From the cell containing the given text, extract its center point as [X, Y] coordinate. 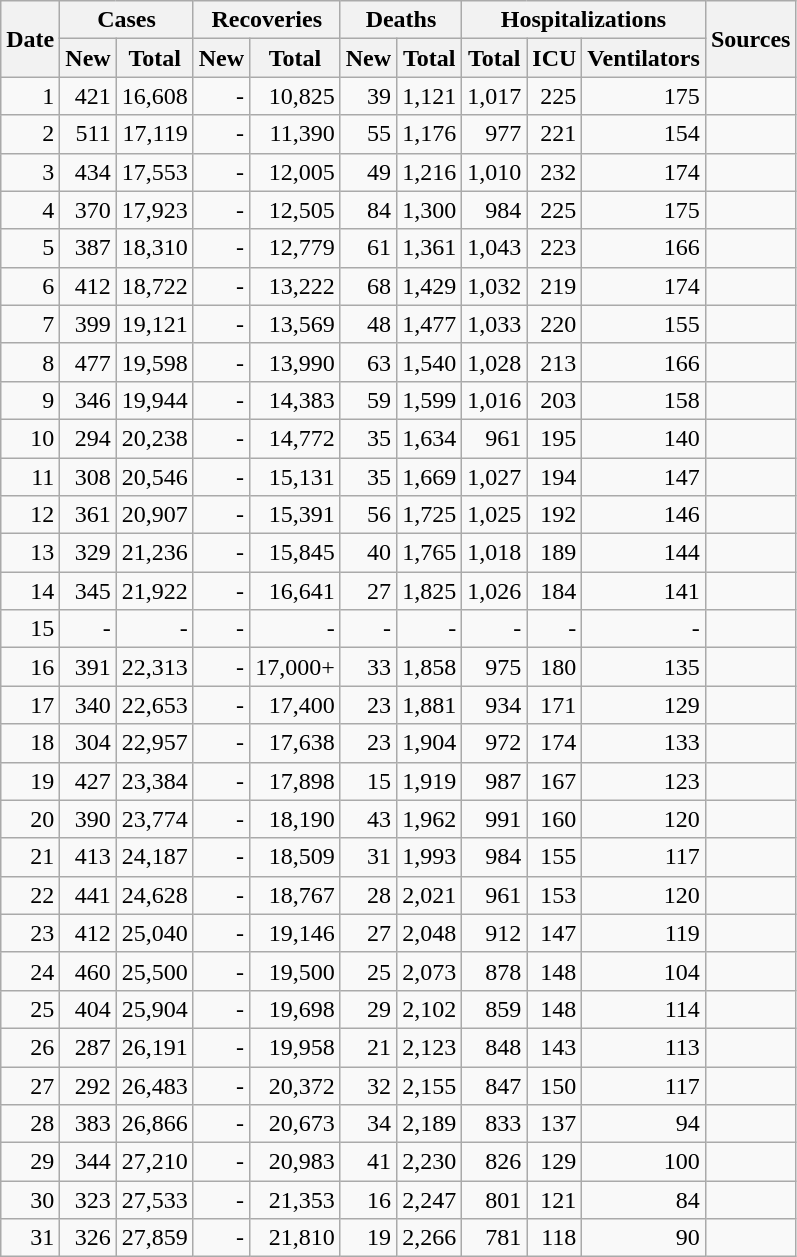
12,005 [296, 172]
1,025 [494, 515]
329 [88, 553]
383 [88, 1124]
49 [368, 172]
1,919 [430, 781]
1,858 [430, 667]
421 [88, 96]
15,845 [296, 553]
1,028 [494, 362]
16,641 [296, 591]
20,238 [154, 438]
10 [30, 438]
141 [644, 591]
194 [554, 477]
344 [88, 1162]
11,390 [296, 134]
972 [494, 743]
1 [30, 96]
55 [368, 134]
21,353 [296, 1200]
18,310 [154, 248]
361 [88, 515]
18,509 [296, 857]
18,767 [296, 895]
20,673 [296, 1124]
6 [30, 286]
24,187 [154, 857]
43 [368, 819]
220 [554, 324]
801 [494, 1200]
19,500 [296, 971]
160 [554, 819]
2,021 [430, 895]
221 [554, 134]
Date [30, 39]
22 [30, 895]
39 [368, 96]
10,825 [296, 96]
30 [30, 1200]
975 [494, 667]
26 [30, 1047]
859 [494, 1009]
912 [494, 933]
391 [88, 667]
2 [30, 134]
477 [88, 362]
154 [644, 134]
33 [368, 667]
2,247 [430, 1200]
25,904 [154, 1009]
511 [88, 134]
12,779 [296, 248]
1,540 [430, 362]
18 [30, 743]
19,598 [154, 362]
26,483 [154, 1085]
27,210 [154, 1162]
1,026 [494, 591]
68 [368, 286]
171 [554, 705]
2,073 [430, 971]
14,383 [296, 400]
987 [494, 781]
20 [30, 819]
18,190 [296, 819]
18,722 [154, 286]
144 [644, 553]
137 [554, 1124]
1,027 [494, 477]
203 [554, 400]
1,669 [430, 477]
22,957 [154, 743]
13,569 [296, 324]
1,018 [494, 553]
1,300 [430, 210]
1,032 [494, 286]
219 [554, 286]
323 [88, 1200]
287 [88, 1047]
292 [88, 1085]
Ventilators [644, 58]
24 [30, 971]
23,384 [154, 781]
308 [88, 477]
158 [644, 400]
61 [368, 248]
9 [30, 400]
413 [88, 857]
133 [644, 743]
140 [644, 438]
2,155 [430, 1085]
195 [554, 438]
326 [88, 1238]
14 [30, 591]
34 [368, 1124]
7 [30, 324]
104 [644, 971]
2,123 [430, 1047]
27,533 [154, 1200]
17,638 [296, 743]
1,016 [494, 400]
121 [554, 1200]
345 [88, 591]
1,765 [430, 553]
1,176 [430, 134]
1,725 [430, 515]
41 [368, 1162]
1,033 [494, 324]
1,477 [430, 324]
21,810 [296, 1238]
20,907 [154, 515]
150 [554, 1085]
1,017 [494, 96]
24,628 [154, 895]
Hospitalizations [584, 20]
232 [554, 172]
119 [644, 933]
2,102 [430, 1009]
1,043 [494, 248]
189 [554, 553]
48 [368, 324]
441 [88, 895]
294 [88, 438]
146 [644, 515]
143 [554, 1047]
1,904 [430, 743]
17,553 [154, 172]
40 [368, 553]
113 [644, 1047]
94 [644, 1124]
17,000+ [296, 667]
340 [88, 705]
387 [88, 248]
434 [88, 172]
180 [554, 667]
1,010 [494, 172]
14,772 [296, 438]
135 [644, 667]
26,866 [154, 1124]
1,634 [430, 438]
781 [494, 1238]
19,698 [296, 1009]
167 [554, 781]
4 [30, 210]
184 [554, 591]
399 [88, 324]
1,361 [430, 248]
8 [30, 362]
1,429 [430, 286]
Sources [750, 39]
21,922 [154, 591]
390 [88, 819]
977 [494, 134]
847 [494, 1085]
2,230 [430, 1162]
826 [494, 1162]
19,958 [296, 1047]
25,500 [154, 971]
22,653 [154, 705]
153 [554, 895]
991 [494, 819]
192 [554, 515]
20,372 [296, 1085]
23,774 [154, 819]
123 [644, 781]
1,121 [430, 96]
Deaths [400, 20]
346 [88, 400]
63 [368, 362]
16,608 [154, 96]
1,962 [430, 819]
213 [554, 362]
118 [554, 1238]
32 [368, 1085]
2,048 [430, 933]
13,222 [296, 286]
848 [494, 1047]
460 [88, 971]
90 [644, 1238]
17,898 [296, 781]
404 [88, 1009]
15,391 [296, 515]
13,990 [296, 362]
114 [644, 1009]
5 [30, 248]
833 [494, 1124]
19,146 [296, 933]
1,825 [430, 591]
17 [30, 705]
2,189 [430, 1124]
13 [30, 553]
1,881 [430, 705]
427 [88, 781]
304 [88, 743]
15,131 [296, 477]
27,859 [154, 1238]
2,266 [430, 1238]
370 [88, 210]
25,040 [154, 933]
21,236 [154, 553]
12,505 [296, 210]
1,599 [430, 400]
12 [30, 515]
934 [494, 705]
ICU [554, 58]
17,119 [154, 134]
Recoveries [266, 20]
20,546 [154, 477]
20,983 [296, 1162]
26,191 [154, 1047]
59 [368, 400]
17,400 [296, 705]
100 [644, 1162]
17,923 [154, 210]
19,121 [154, 324]
878 [494, 971]
1,216 [430, 172]
56 [368, 515]
19,944 [154, 400]
3 [30, 172]
223 [554, 248]
22,313 [154, 667]
Cases [126, 20]
11 [30, 477]
1,993 [430, 857]
